Locate the cell with the specified text and output its (X, Y) center coordinate. 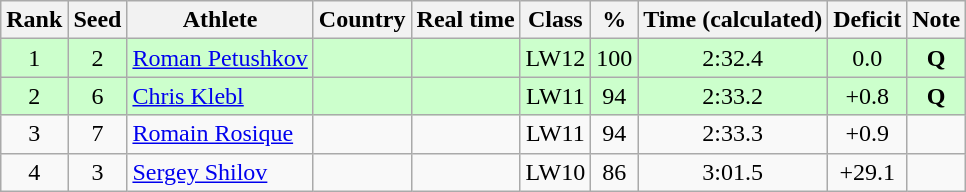
Rank (34, 20)
Time (calculated) (733, 20)
% (614, 20)
Romain Rosique (220, 134)
Roman Petushkov (220, 58)
2:32.4 (733, 58)
+0.8 (868, 96)
Athlete (220, 20)
Chris Klebl (220, 96)
LW10 (556, 172)
86 (614, 172)
2:33.3 (733, 134)
Class (556, 20)
6 (98, 96)
1 (34, 58)
LW12 (556, 58)
Seed (98, 20)
7 (98, 134)
Note (936, 20)
4 (34, 172)
Sergey Shilov (220, 172)
Real time (466, 20)
3:01.5 (733, 172)
2:33.2 (733, 96)
Deficit (868, 20)
+0.9 (868, 134)
100 (614, 58)
+29.1 (868, 172)
0.0 (868, 58)
Country (362, 20)
